Return [X, Y] of the center of cell containing provided text 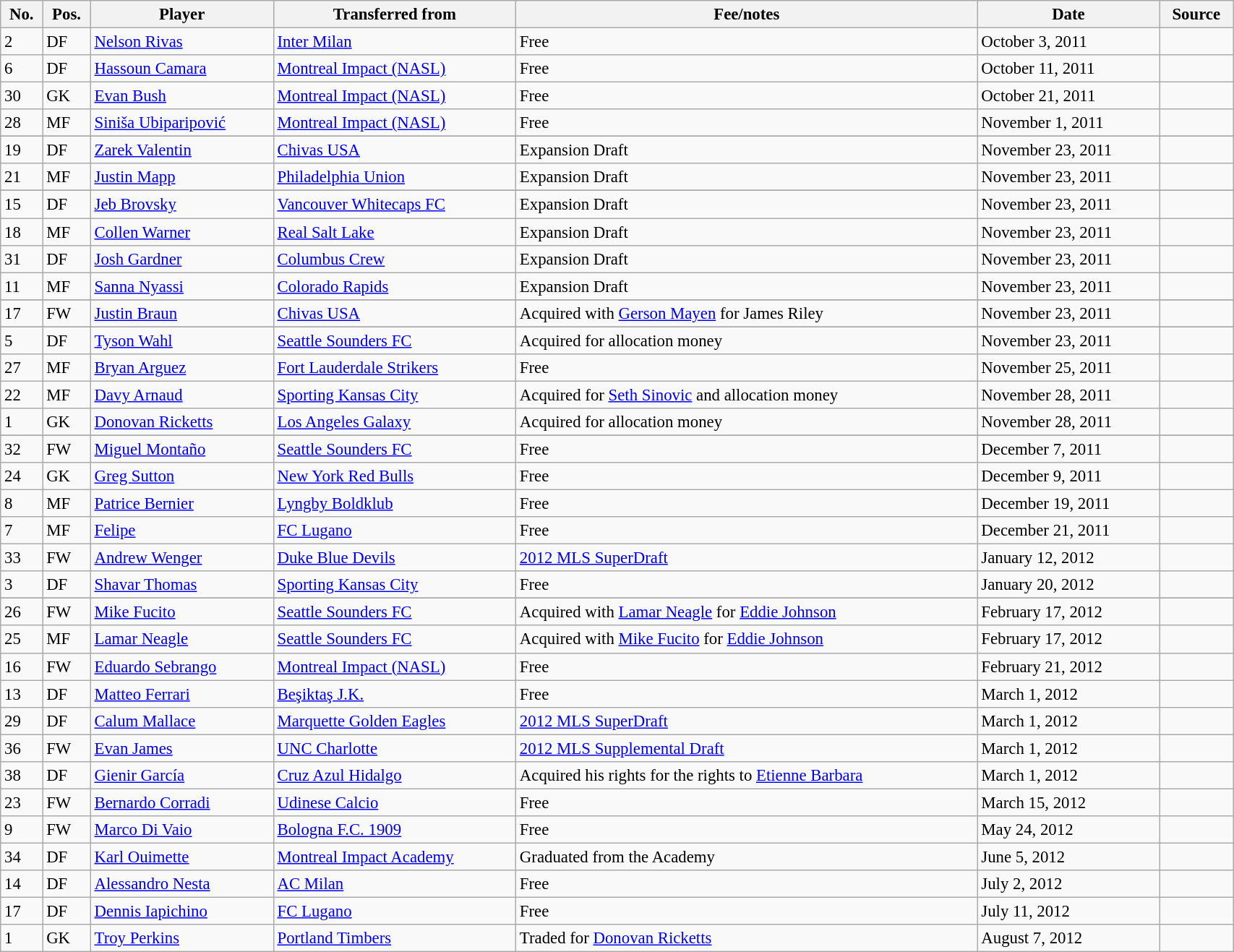
Graduated from the Academy [747, 857]
27 [22, 368]
Acquired his rights for the rights to Etienne Barbara [747, 776]
Marquette Golden Eagles [395, 721]
2012 MLS Supplemental Draft [747, 748]
Player [182, 14]
2 [22, 42]
36 [22, 748]
25 [22, 640]
31 [22, 259]
Zarek Valentin [182, 150]
Real Salt Lake [395, 232]
Cruz Azul Hidalgo [395, 776]
Vancouver Whitecaps FC [395, 205]
Date [1068, 14]
22 [22, 395]
34 [22, 857]
Pos. [67, 14]
Siniša Ubiparipović [182, 123]
Greg Sutton [182, 476]
Karl Ouimette [182, 857]
Shavar Thomas [182, 585]
Dennis Iapichino [182, 912]
Troy Perkins [182, 938]
30 [22, 96]
Philadelphia Union [395, 177]
21 [22, 177]
32 [22, 449]
December 21, 2011 [1068, 531]
23 [22, 802]
UNC Charlotte [395, 748]
Source [1196, 14]
7 [22, 531]
Bryan Arguez [182, 368]
Fee/notes [747, 14]
Transferred from [395, 14]
Lamar Neagle [182, 640]
Alessandro Nesta [182, 884]
Bernardo Corradi [182, 802]
Josh Gardner [182, 259]
Patrice Bernier [182, 504]
18 [22, 232]
December 19, 2011 [1068, 504]
Acquired with Mike Fucito for Eddie Johnson [747, 640]
Acquired with Lamar Neagle for Eddie Johnson [747, 612]
January 20, 2012 [1068, 585]
AC Milan [395, 884]
6 [22, 69]
19 [22, 150]
Lyngby Boldklub [395, 504]
November 25, 2011 [1068, 368]
June 5, 2012 [1068, 857]
Udinese Calcio [395, 802]
Davy Arnaud [182, 395]
Los Angeles Galaxy [395, 422]
Collen Warner [182, 232]
Hassoun Camara [182, 69]
8 [22, 504]
Acquired for Seth Sinovic and allocation money [747, 395]
Eduardo Sebrango [182, 666]
Fort Lauderdale Strikers [395, 368]
Gienir García [182, 776]
July 11, 2012 [1068, 912]
Donovan Ricketts [182, 422]
16 [22, 666]
13 [22, 694]
Acquired with Gerson Mayen for James Riley [747, 313]
Andrew Wenger [182, 558]
28 [22, 123]
Nelson Rivas [182, 42]
October 11, 2011 [1068, 69]
Sanna Nyassi [182, 286]
Miguel Montaño [182, 449]
December 9, 2011 [1068, 476]
Justin Braun [182, 313]
Jeb Brovsky [182, 205]
38 [22, 776]
Matteo Ferrari [182, 694]
Felipe [182, 531]
Duke Blue Devils [395, 558]
3 [22, 585]
Bologna F.C. 1909 [395, 830]
November 1, 2011 [1068, 123]
February 21, 2012 [1068, 666]
October 21, 2011 [1068, 96]
9 [22, 830]
Tyson Wahl [182, 340]
14 [22, 884]
Columbus Crew [395, 259]
March 15, 2012 [1068, 802]
Justin Mapp [182, 177]
15 [22, 205]
New York Red Bulls [395, 476]
October 3, 2011 [1068, 42]
33 [22, 558]
No. [22, 14]
Calum Mallace [182, 721]
Traded for Donovan Ricketts [747, 938]
July 2, 2012 [1068, 884]
Inter Milan [395, 42]
Beşiktaş J.K. [395, 694]
January 12, 2012 [1068, 558]
May 24, 2012 [1068, 830]
Evan Bush [182, 96]
11 [22, 286]
December 7, 2011 [1068, 449]
August 7, 2012 [1068, 938]
Evan James [182, 748]
29 [22, 721]
Portland Timbers [395, 938]
Montreal Impact Academy [395, 857]
Colorado Rapids [395, 286]
26 [22, 612]
Mike Fucito [182, 612]
5 [22, 340]
Marco Di Vaio [182, 830]
24 [22, 476]
